Output the (x, y) coordinate of the center of the cell containing the given text.  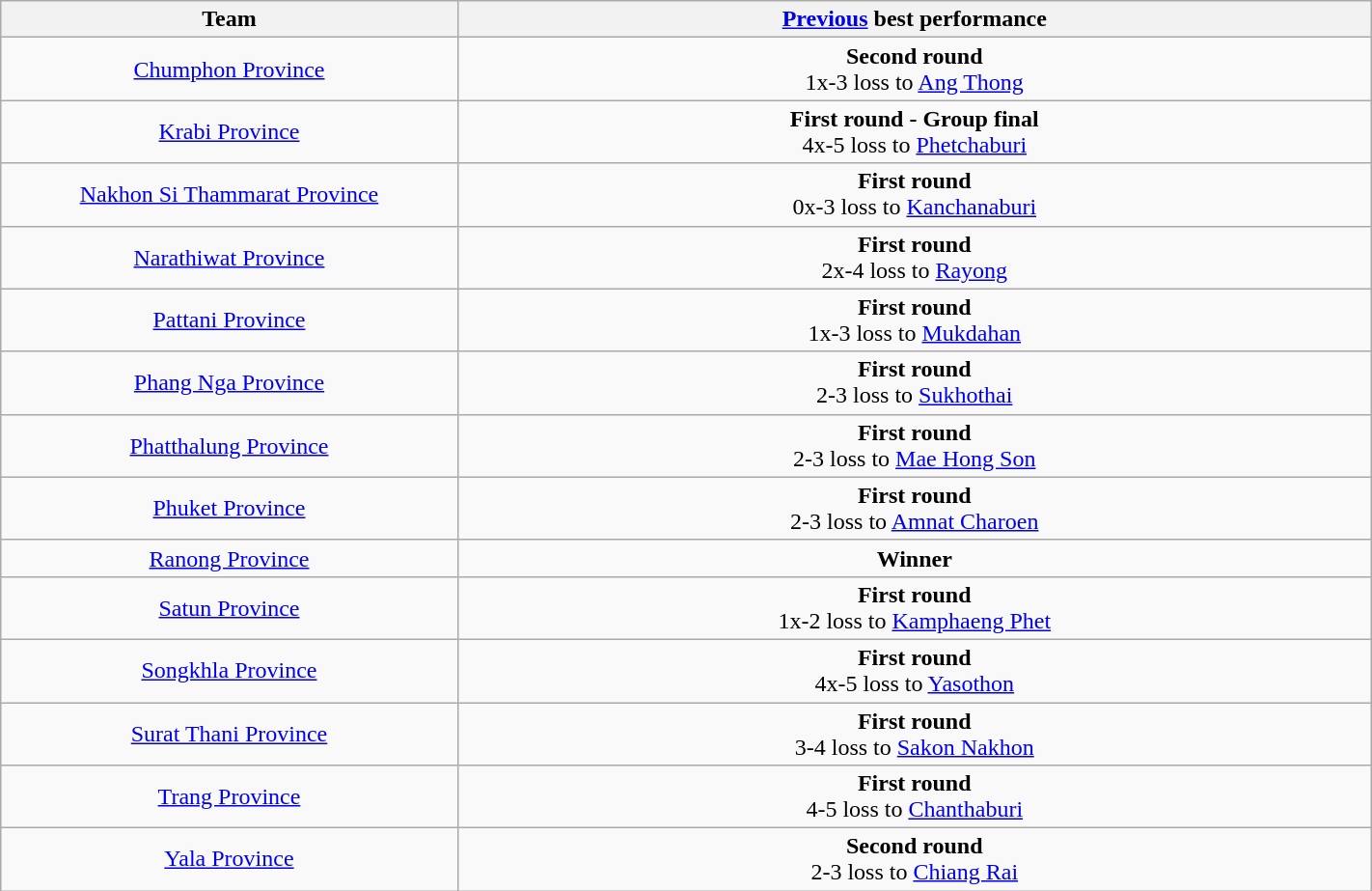
Surat Thani Province (230, 734)
First round4-5 loss to Chanthaburi (915, 797)
First round2x-4 loss to Rayong (915, 257)
Second round1x-3 loss to Ang Thong (915, 70)
Chumphon Province (230, 70)
Second round2-3 loss to Chiang Rai (915, 859)
Nakhon Si Thammarat Province (230, 195)
First round - Group final4x-5 loss to Phetchaburi (915, 131)
Ranong Province (230, 558)
Team (230, 19)
Narathiwat Province (230, 257)
First round2-3 loss to Amnat Charoen (915, 508)
Songkhla Province (230, 670)
Krabi Province (230, 131)
First round1x-2 loss to Kamphaeng Phet (915, 608)
Satun Province (230, 608)
First round2-3 loss to Sukhothai (915, 382)
First round1x-3 loss to Mukdahan (915, 320)
Trang Province (230, 797)
Phatthalung Province (230, 446)
First round4x-5 loss to Yasothon (915, 670)
Pattani Province (230, 320)
First round2-3 loss to Mae Hong Son (915, 446)
First round0x-3 loss to Kanchanaburi (915, 195)
Phang Nga Province (230, 382)
Previous best performance (915, 19)
Yala Province (230, 859)
Phuket Province (230, 508)
Winner (915, 558)
First round3-4 loss to Sakon Nakhon (915, 734)
